Scan for the cell matching the given text and deliver its [x, y] coordinate at center. 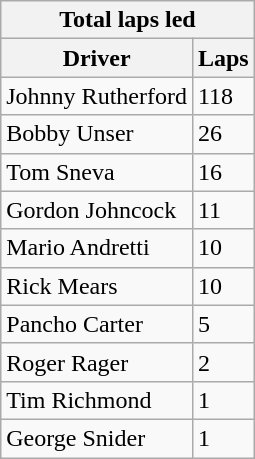
Laps [223, 58]
Rick Mears [97, 286]
118 [223, 96]
Roger Rager [97, 362]
26 [223, 134]
Bobby Unser [97, 134]
Tom Sneva [97, 172]
11 [223, 210]
Tim Richmond [97, 400]
2 [223, 362]
5 [223, 324]
Driver [97, 58]
Johnny Rutherford [97, 96]
Total laps led [128, 20]
George Snider [97, 438]
Mario Andretti [97, 248]
Gordon Johncock [97, 210]
16 [223, 172]
Pancho Carter [97, 324]
